Identify which cell holds the provided text, then report its (x, y) central coordinate. 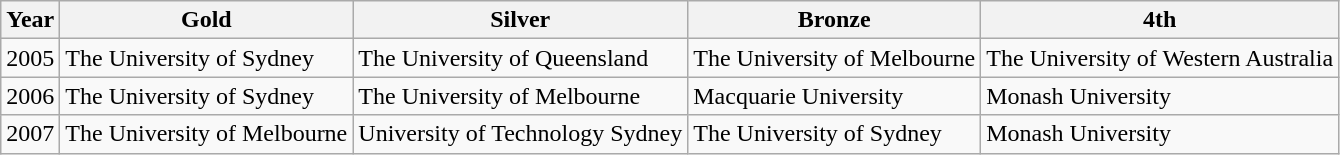
Gold (206, 20)
4th (1160, 20)
Silver (520, 20)
2006 (30, 96)
2005 (30, 58)
The University of Western Australia (1160, 58)
University of Technology Sydney (520, 134)
Bronze (834, 20)
2007 (30, 134)
Macquarie University (834, 96)
The University of Queensland (520, 58)
Year (30, 20)
